For the text-containing cell, return its midpoint in (x, y) coordinate format. 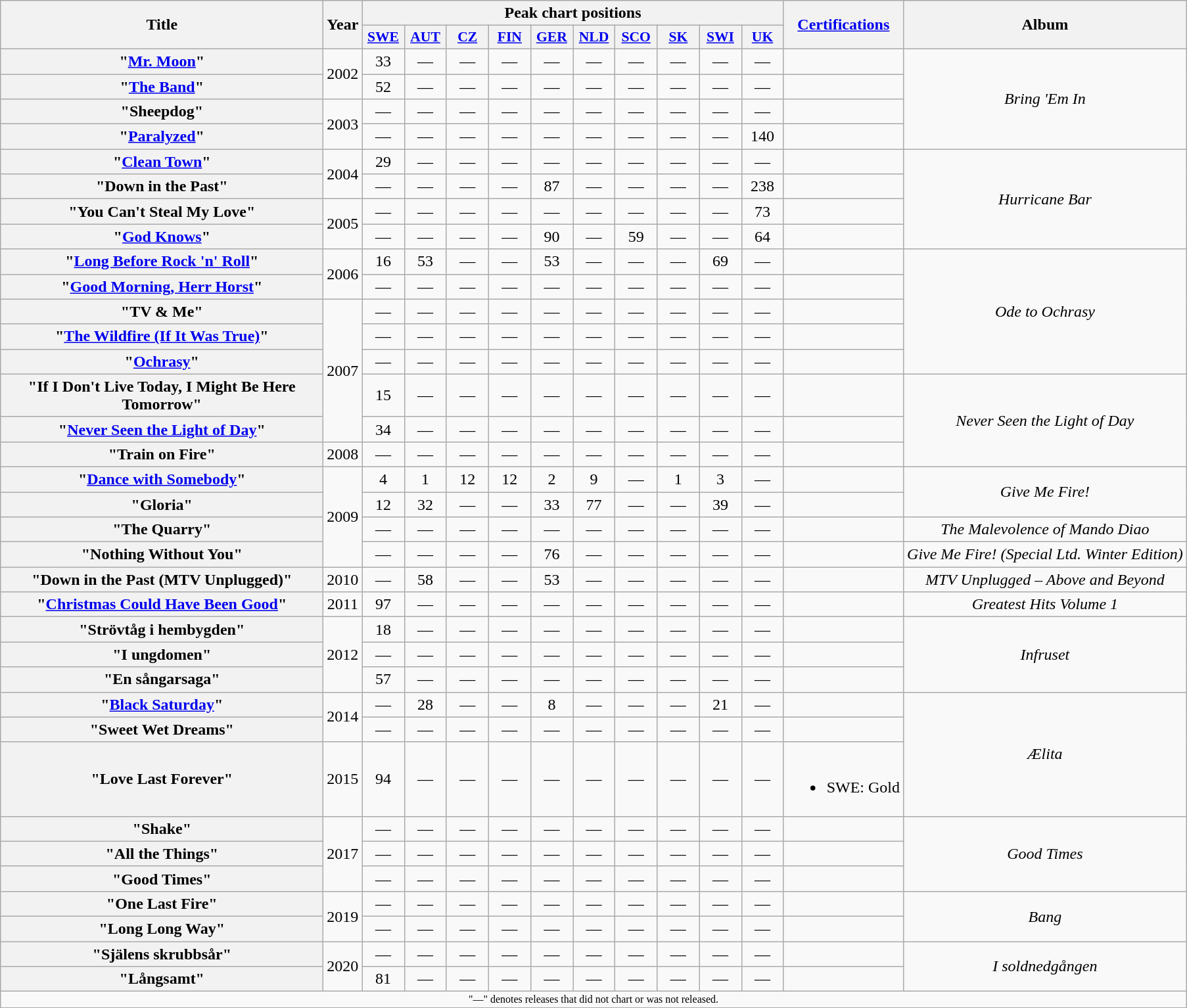
SWE: Gold (843, 779)
"Good Times" (162, 879)
"Gloria" (162, 504)
"Down in the Past (MTV Unplugged)" (162, 580)
"God Knows" (162, 237)
NLD (594, 37)
"Never Seen the Light of Day" (162, 429)
39 (720, 504)
"Long Long Way" (162, 928)
"—" denotes releases that did not chart or was not released. (593, 999)
Never Seen the Light of Day (1045, 421)
9 (594, 479)
GER (551, 37)
"The Quarry" (162, 530)
Bring 'Em In (1045, 99)
"Sweet Wet Dreams" (162, 729)
SK (678, 37)
16 (383, 262)
21 (720, 704)
"TV & Me" (162, 311)
29 (383, 162)
SWE (383, 37)
2020 (343, 966)
MTV Unplugged – Above and Beyond (1045, 580)
Hurricane Bar (1045, 199)
"One Last Fire" (162, 904)
"Shake" (162, 829)
2006 (343, 274)
"Strövtåg i hembygden" (162, 630)
"Själens skrubbsår" (162, 953)
4 (383, 479)
Good Times (1045, 854)
32 (425, 504)
"En sångarsaga" (162, 679)
Ælita (1045, 754)
64 (762, 237)
77 (594, 504)
"Good Morning, Herr Horst" (162, 286)
"The Wildfire (If It Was True)" (162, 336)
UK (762, 37)
2011 (343, 605)
2004 (343, 174)
"I ungdomen" (162, 654)
2010 (343, 580)
3 (720, 479)
Year (343, 25)
2008 (343, 454)
"You Can't Steal My Love" (162, 212)
94 (383, 779)
SCO (636, 37)
87 (551, 187)
Infruset (1045, 654)
90 (551, 237)
Album (1045, 25)
"Långsamt" (162, 979)
2002 (343, 74)
2014 (343, 717)
"Clean Town" (162, 162)
2017 (343, 854)
"The Band" (162, 86)
Give Me Fire! (1045, 492)
58 (425, 580)
2009 (343, 516)
69 (720, 262)
"Mr. Moon" (162, 61)
"Sheepdog" (162, 112)
"Love Last Forever" (162, 779)
18 (383, 630)
The Malevolence of Mando Diao (1045, 530)
Peak chart positions (573, 13)
"If I Don't Live Today, I Might Be Here Tomorrow" (162, 396)
140 (762, 137)
"Ochrasy" (162, 361)
59 (636, 237)
81 (383, 979)
Ode to Ochrasy (1045, 311)
2 (551, 479)
2012 (343, 654)
2003 (343, 124)
SWI (720, 37)
52 (383, 86)
73 (762, 212)
"Long Before Rock 'n' Roll" (162, 262)
2019 (343, 916)
Give Me Fire! (Special Ltd. Winter Edition) (1045, 555)
"Down in the Past" (162, 187)
"Nothing Without You" (162, 555)
"Dance with Somebody" (162, 479)
Certifications (843, 25)
I soldnedgången (1045, 966)
34 (383, 429)
2005 (343, 224)
"Black Saturday" (162, 704)
15 (383, 396)
"All the Things" (162, 854)
97 (383, 605)
28 (425, 704)
Title (162, 25)
76 (551, 555)
"Train on Fire" (162, 454)
2015 (343, 779)
AUT (425, 37)
"Christmas Could Have Been Good" (162, 605)
CZ (467, 37)
57 (383, 679)
Greatest Hits Volume 1 (1045, 605)
238 (762, 187)
8 (551, 704)
FIN (509, 37)
Bang (1045, 916)
2007 (343, 371)
"Paralyzed" (162, 137)
